Capture the cell that displays the provided text and extract its [x, y] central coordinate. 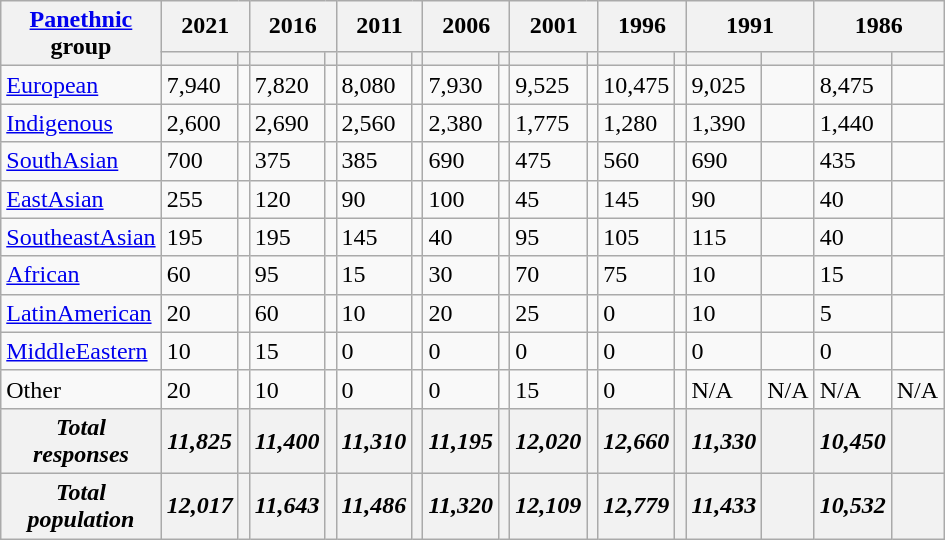
2006 [466, 26]
1,390 [724, 123]
25 [548, 313]
2,560 [374, 123]
11,195 [461, 440]
12,017 [200, 506]
11,486 [374, 506]
12,109 [548, 506]
11,330 [724, 440]
MiddleEastern [81, 351]
255 [200, 199]
Totalresponses [81, 440]
9,025 [724, 85]
2016 [292, 26]
SouthAsian [81, 161]
10,532 [852, 506]
7,930 [461, 85]
700 [200, 161]
12,779 [636, 506]
SoutheastAsian [81, 237]
435 [852, 161]
120 [287, 199]
2021 [205, 26]
11,400 [287, 440]
7,820 [287, 85]
9,525 [548, 85]
100 [461, 199]
45 [548, 199]
375 [287, 161]
2,380 [461, 123]
10,450 [852, 440]
2,600 [200, 123]
105 [636, 237]
1,440 [852, 123]
European [81, 85]
EastAsian [81, 199]
1996 [642, 26]
1,775 [548, 123]
12,660 [636, 440]
11,310 [374, 440]
10,475 [636, 85]
Indigenous [81, 123]
75 [636, 275]
Totalpopulation [81, 506]
8,080 [374, 85]
11,320 [461, 506]
30 [461, 275]
11,643 [287, 506]
560 [636, 161]
2001 [554, 26]
8,475 [852, 85]
LatinAmerican [81, 313]
1986 [878, 26]
2011 [380, 26]
115 [724, 237]
70 [548, 275]
1991 [750, 26]
5 [852, 313]
385 [374, 161]
7,940 [200, 85]
475 [548, 161]
African [81, 275]
1,280 [636, 123]
11,433 [724, 506]
2,690 [287, 123]
11,825 [200, 440]
12,020 [548, 440]
Panethnicgroup [81, 34]
Other [81, 389]
